Return the (x, y) coordinate for the center point of the cell that contains the specified text.  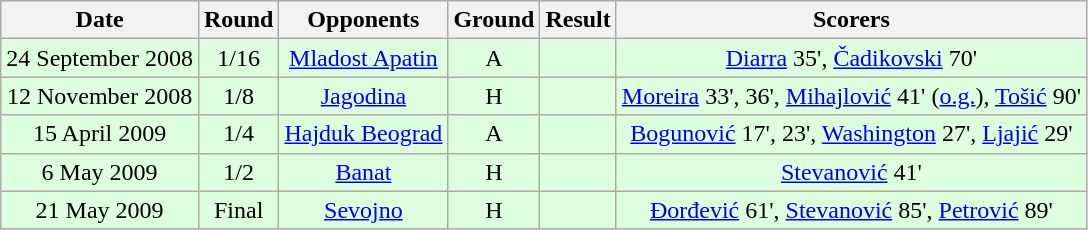
1/16 (238, 58)
Moreira 33', 36', Mihajlović 41' (o.g.), Tošić 90' (851, 96)
Stevanović 41' (851, 172)
Sevojno (364, 210)
24 September 2008 (100, 58)
Jagodina (364, 96)
6 May 2009 (100, 172)
Round (238, 20)
Final (238, 210)
Diarra 35', Čadikovski 70' (851, 58)
Hajduk Beograd (364, 134)
Mladost Apatin (364, 58)
Đorđević 61', Stevanović 85', Petrović 89' (851, 210)
Bogunović 17', 23', Washington 27', Ljajić 29' (851, 134)
1/2 (238, 172)
1/8 (238, 96)
15 April 2009 (100, 134)
Banat (364, 172)
1/4 (238, 134)
Result (578, 20)
21 May 2009 (100, 210)
Opponents (364, 20)
Ground (494, 20)
Date (100, 20)
Scorers (851, 20)
12 November 2008 (100, 96)
